Scan for the cell matching the given text and deliver its (X, Y) coordinate at center. 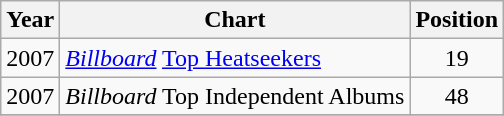
Billboard Top Independent Albums (235, 96)
Position (457, 20)
48 (457, 96)
Billboard Top Heatseekers (235, 58)
Year (30, 20)
Chart (235, 20)
19 (457, 58)
